Extract the (x, y) coordinate from the center of the cell holding the provided text.  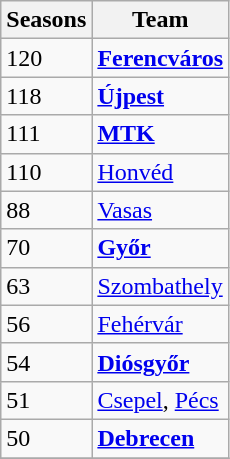
51 (46, 400)
88 (46, 210)
Újpest (160, 96)
MTK (160, 134)
56 (46, 324)
50 (46, 438)
120 (46, 58)
Csepel, Pécs (160, 400)
118 (46, 96)
Debrecen (160, 438)
Ferencváros (160, 58)
70 (46, 248)
Fehérvár (160, 324)
54 (46, 362)
Seasons (46, 20)
Győr (160, 248)
Honvéd (160, 172)
Team (160, 20)
Diósgyőr (160, 362)
111 (46, 134)
Szombathely (160, 286)
110 (46, 172)
63 (46, 286)
Vasas (160, 210)
